Determine the (x, y) coordinate at the center of the cell enclosing the given text.  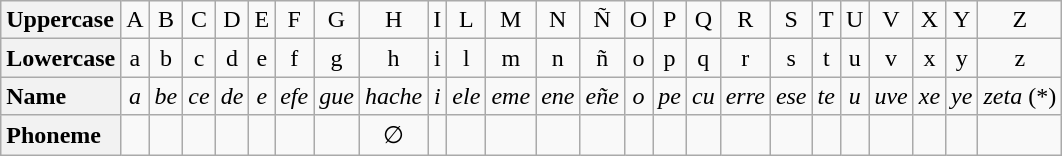
r (745, 58)
X (929, 20)
Lowercase (61, 58)
Ñ (602, 20)
T (826, 20)
g (337, 58)
erre (745, 96)
l (466, 58)
y (962, 58)
gue (337, 96)
R (745, 20)
L (466, 20)
D (232, 20)
zeta (*) (1020, 96)
d (232, 58)
C (199, 20)
P (670, 20)
xe (929, 96)
E (262, 20)
ene (558, 96)
n (558, 58)
b (166, 58)
f (294, 58)
hache (393, 96)
be (166, 96)
H (393, 20)
ele (466, 96)
∅ (393, 135)
Name (61, 96)
M (511, 20)
O (638, 20)
pe (670, 96)
m (511, 58)
U (854, 20)
A (135, 20)
V (891, 20)
ese (791, 96)
ñ (602, 58)
h (393, 58)
c (199, 58)
s (791, 58)
Uppercase (61, 20)
F (294, 20)
S (791, 20)
z (1020, 58)
Z (1020, 20)
efe (294, 96)
eñe (602, 96)
Phoneme (61, 135)
t (826, 58)
B (166, 20)
p (670, 58)
eme (511, 96)
Q (703, 20)
x (929, 58)
cu (703, 96)
G (337, 20)
Y (962, 20)
ce (199, 96)
N (558, 20)
uve (891, 96)
de (232, 96)
ye (962, 96)
I (438, 20)
v (891, 58)
q (703, 58)
te (826, 96)
